Identify which cell holds the provided text, then report its [x, y] central coordinate. 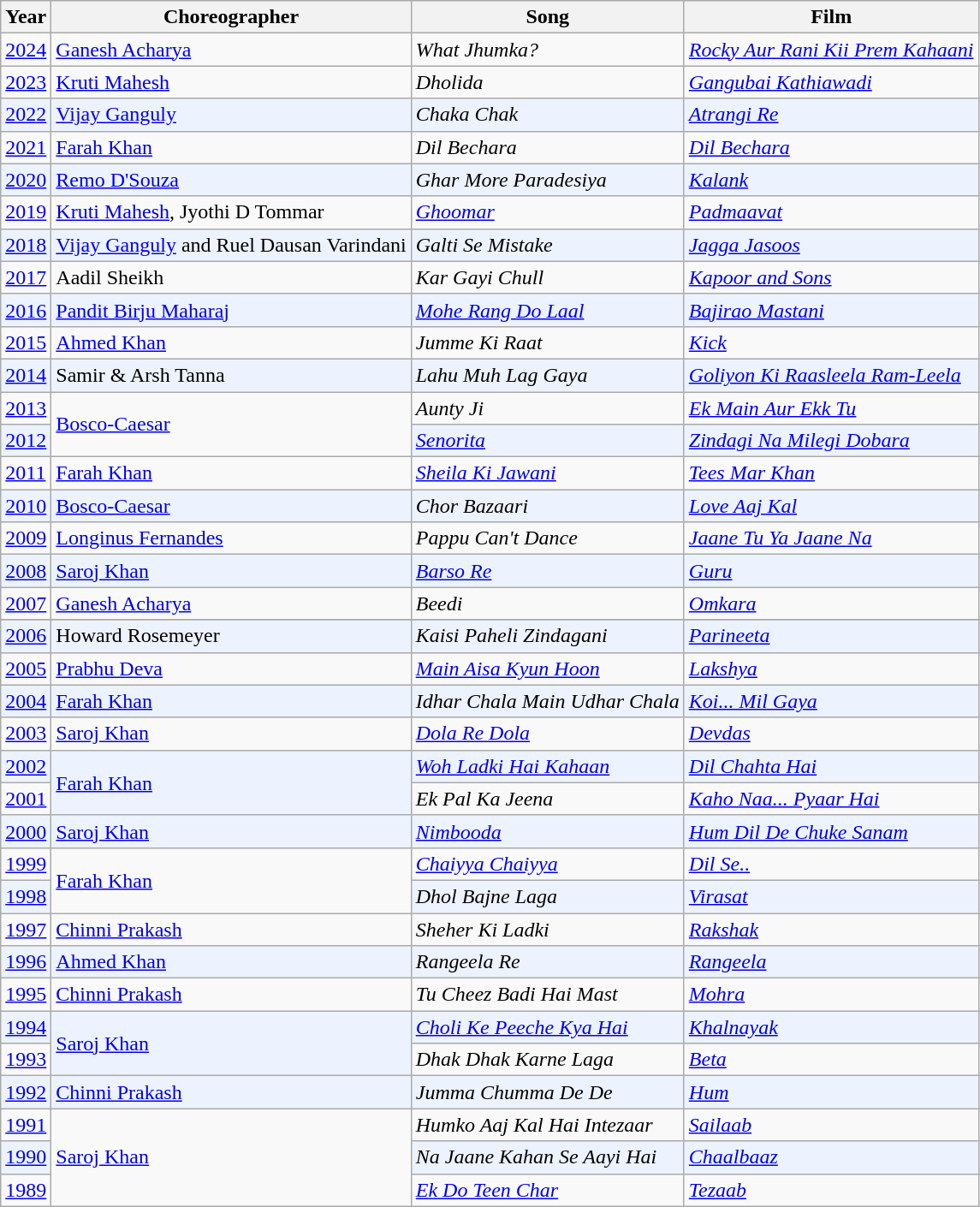
2006 [26, 636]
Kar Gayi Chull [548, 277]
Howard Rosemeyer [231, 636]
2008 [26, 571]
Bajirao Mastani [831, 310]
2024 [26, 50]
Chor Bazaari [548, 506]
Film [831, 17]
2015 [26, 342]
Dhol Bajne Laga [548, 896]
Kaisi Paheli Zindagani [548, 636]
Rocky Aur Rani Kii Prem Kahaani [831, 50]
Dil Se.. [831, 864]
Zindagi Na Milegi Dobara [831, 441]
Tees Mar Khan [831, 473]
Idhar Chala Main Udhar Chala [548, 701]
Koi... Mil Gaya [831, 701]
Longinus Fernandes [231, 538]
2022 [26, 115]
1989 [26, 1190]
Choli Ke Peeche Kya Hai [548, 1027]
2002 [26, 766]
Main Aisa Kyun Hoon [548, 669]
Nimbooda [548, 831]
Rangeela [831, 962]
Jumme Ki Raat [548, 342]
Lahu Muh Lag Gaya [548, 375]
Vijay Ganguly [231, 115]
Vijay Ganguly and Ruel Dausan Varindani [231, 245]
Jaane Tu Ya Jaane Na [831, 538]
Sheher Ki Ladki [548, 929]
2020 [26, 180]
1990 [26, 1157]
Guru [831, 571]
Tu Cheez Badi Hai Mast [548, 995]
Prabhu Deva [231, 669]
2012 [26, 441]
Ghoomar [548, 212]
Chaka Chak [548, 115]
Devdas [831, 734]
Hum [831, 1092]
Remo D'Souza [231, 180]
2013 [26, 408]
Dholida [548, 82]
Samir & Arsh Tanna [231, 375]
Kick [831, 342]
1999 [26, 864]
2019 [26, 212]
Jumma Chumma De De [548, 1092]
Rangeela Re [548, 962]
Chaiyya Chaiyya [548, 864]
Atrangi Re [831, 115]
Year [26, 17]
Lakshya [831, 669]
Goliyon Ki Raasleela Ram-Leela [831, 375]
1994 [26, 1027]
Senorita [548, 441]
Dil Chahta Hai [831, 766]
What Jhumka? [548, 50]
Beedi [548, 603]
2007 [26, 603]
Pappu Can't Dance [548, 538]
2000 [26, 831]
Gangubai Kathiawadi [831, 82]
Mohra [831, 995]
1992 [26, 1092]
1996 [26, 962]
2001 [26, 799]
Na Jaane Kahan Se Aayi Hai [548, 1157]
Song [548, 17]
Barso Re [548, 571]
Parineeta [831, 636]
Kaho Naa... Pyaar Hai [831, 799]
Kalank [831, 180]
Virasat [831, 896]
Pandit Birju Maharaj [231, 310]
Chaalbaaz [831, 1157]
2021 [26, 147]
2004 [26, 701]
Kapoor and Sons [831, 277]
2010 [26, 506]
2011 [26, 473]
2003 [26, 734]
2023 [26, 82]
Beta [831, 1060]
Humko Aaj Kal Hai Intezaar [548, 1125]
1997 [26, 929]
Rakshak [831, 929]
Sailaab [831, 1125]
1993 [26, 1060]
Omkara [831, 603]
Tezaab [831, 1190]
Ek Main Aur Ekk Tu [831, 408]
Jagga Jasoos [831, 245]
2016 [26, 310]
Ek Do Teen Char [548, 1190]
1991 [26, 1125]
2005 [26, 669]
Aadil Sheikh [231, 277]
2018 [26, 245]
2017 [26, 277]
2014 [26, 375]
Kruti Mahesh [231, 82]
Khalnayak [831, 1027]
Aunty Ji [548, 408]
Ghar More Paradesiya [548, 180]
Woh Ladki Hai Kahaan [548, 766]
1995 [26, 995]
Ek Pal Ka Jeena [548, 799]
Dola Re Dola [548, 734]
Dhak Dhak Karne Laga [548, 1060]
Choreographer [231, 17]
1998 [26, 896]
Sheila Ki Jawani [548, 473]
Padmaavat [831, 212]
Love Aaj Kal [831, 506]
Galti Se Mistake [548, 245]
Kruti Mahesh, Jyothi D Tommar [231, 212]
Hum Dil De Chuke Sanam [831, 831]
2009 [26, 538]
Mohe Rang Do Laal [548, 310]
